Locate the cell with the specified text and output its (X, Y) center coordinate. 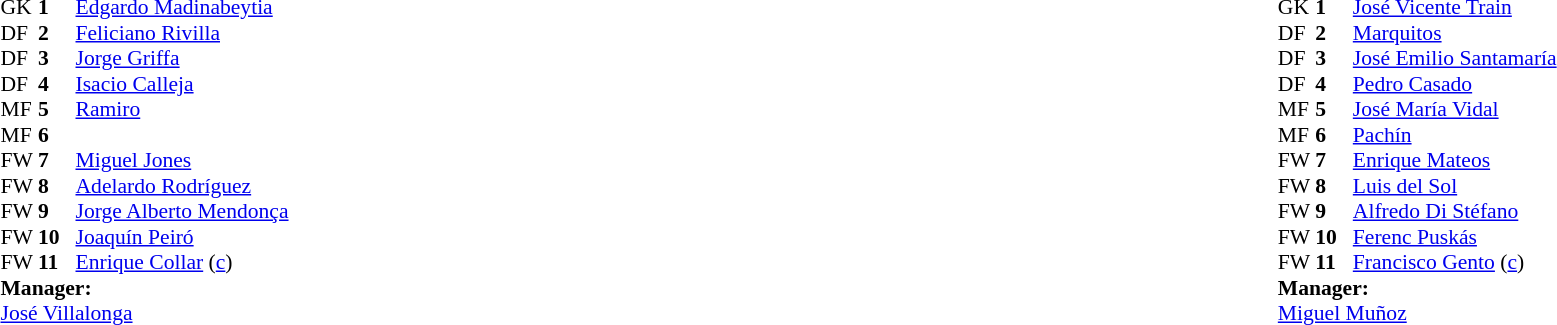
José María Vidal (1455, 109)
Francisco Gento (c) (1455, 263)
Pedro Casado (1455, 84)
Enrique Collar (c) (182, 263)
Pachín (1455, 135)
José Emilio Santamaría (1455, 59)
Ramiro (182, 109)
Miguel Jones (182, 161)
Joaquín Peiró (182, 237)
Enrique Mateos (1455, 161)
Adelardo Rodríguez (182, 186)
Jorge Griffa (182, 59)
Luis del Sol (1455, 186)
Ferenc Puskás (1455, 237)
Marquitos (1455, 33)
Feliciano Rivilla (182, 33)
Alfredo Di Stéfano (1455, 211)
Jorge Alberto Mendonça (182, 211)
Isacio Calleja (182, 84)
